Locate the cell with the specified text and output its (x, y) center coordinate. 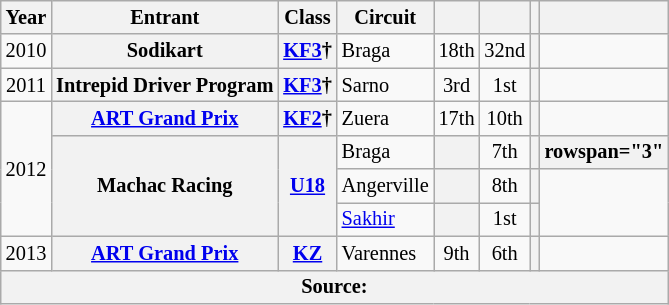
KZ (307, 253)
3rd (457, 85)
KF2† (307, 118)
Source: (334, 287)
32nd (504, 51)
10th (504, 118)
Angerville (386, 186)
Sodikart (164, 51)
Sarno (386, 85)
8th (504, 186)
Machac Racing (164, 186)
7th (504, 152)
2011 (26, 85)
17th (457, 118)
18th (457, 51)
9th (457, 253)
Year (26, 17)
U18 (307, 186)
2012 (26, 168)
2013 (26, 253)
Varennes (386, 253)
Entrant (164, 17)
6th (504, 253)
rowspan="3" (604, 152)
Class (307, 17)
Zuera (386, 118)
Sakhir (386, 219)
Circuit (386, 17)
2010 (26, 51)
Intrepid Driver Program (164, 85)
